Return [x, y] of the center of cell containing provided text 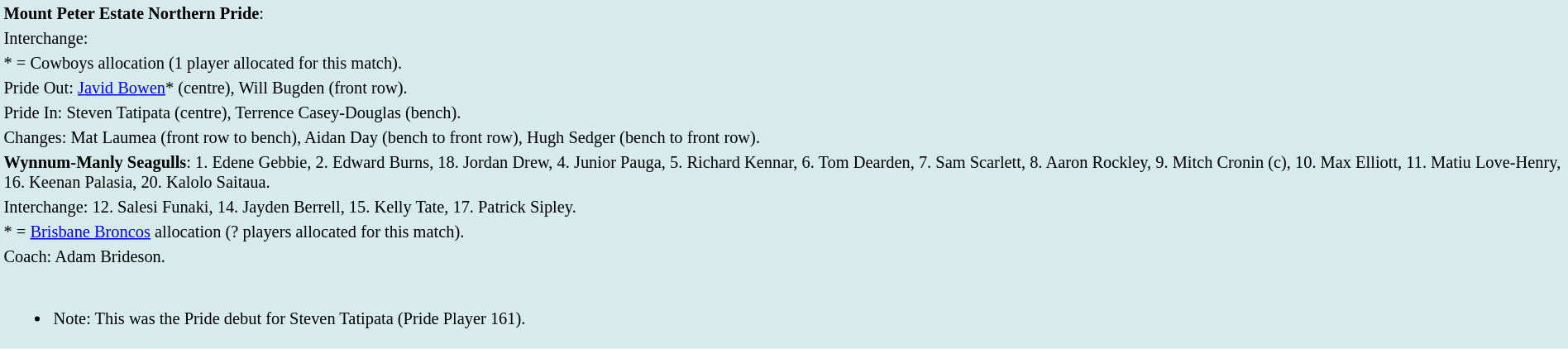
* = Cowboys allocation (1 player allocated for this match). [784, 63]
Coach: Adam Brideson. [784, 256]
Mount Peter Estate Northern Pride: [784, 13]
Pride Out: Javid Bowen* (centre), Will Bugden (front row). [784, 88]
Interchange: [784, 38]
Interchange: 12. Salesi Funaki, 14. Jayden Berrell, 15. Kelly Tate, 17. Patrick Sipley. [784, 207]
Note: This was the Pride debut for Steven Tatipata (Pride Player 161). [784, 308]
Pride In: Steven Tatipata (centre), Terrence Casey-Douglas (bench). [784, 112]
Changes: Mat Laumea (front row to bench), Aidan Day (bench to front row), Hugh Sedger (bench to front row). [784, 137]
* = Brisbane Broncos allocation (? players allocated for this match). [784, 232]
